Provide the (X, Y) coordinate of the cell's center where the given text is located.  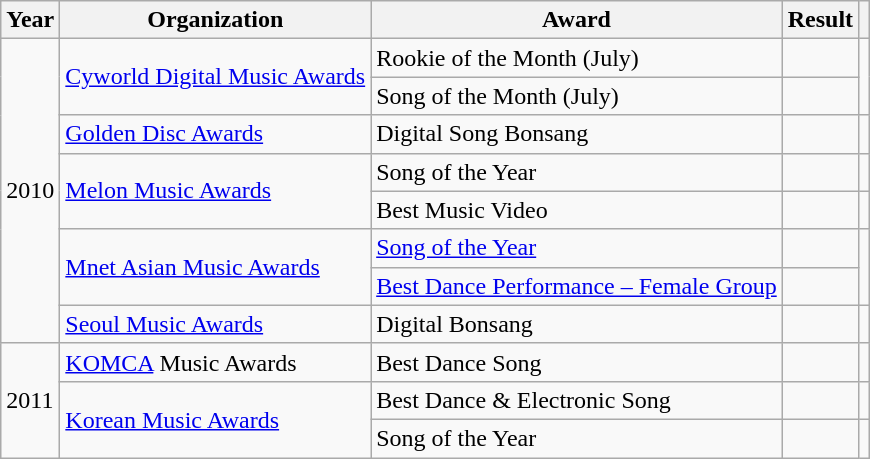
Golden Disc Awards (216, 134)
Korean Music Awards (216, 419)
Melon Music Awards (216, 191)
Seoul Music Awards (216, 324)
KOMCA Music Awards (216, 362)
Song of the Month (July) (577, 96)
Best Dance & Electronic Song (577, 400)
Organization (216, 20)
Rookie of the Month (July) (577, 58)
Digital Bonsang (577, 324)
Result (820, 20)
Year (30, 20)
Digital Song Bonsang (577, 134)
Best Dance Song (577, 362)
2011 (30, 400)
Mnet Asian Music Awards (216, 267)
Award (577, 20)
2010 (30, 191)
Best Dance Performance – Female Group (577, 286)
Cyworld Digital Music Awards (216, 77)
Best Music Video (577, 210)
